Identify which cell holds the provided text, then report its (x, y) central coordinate. 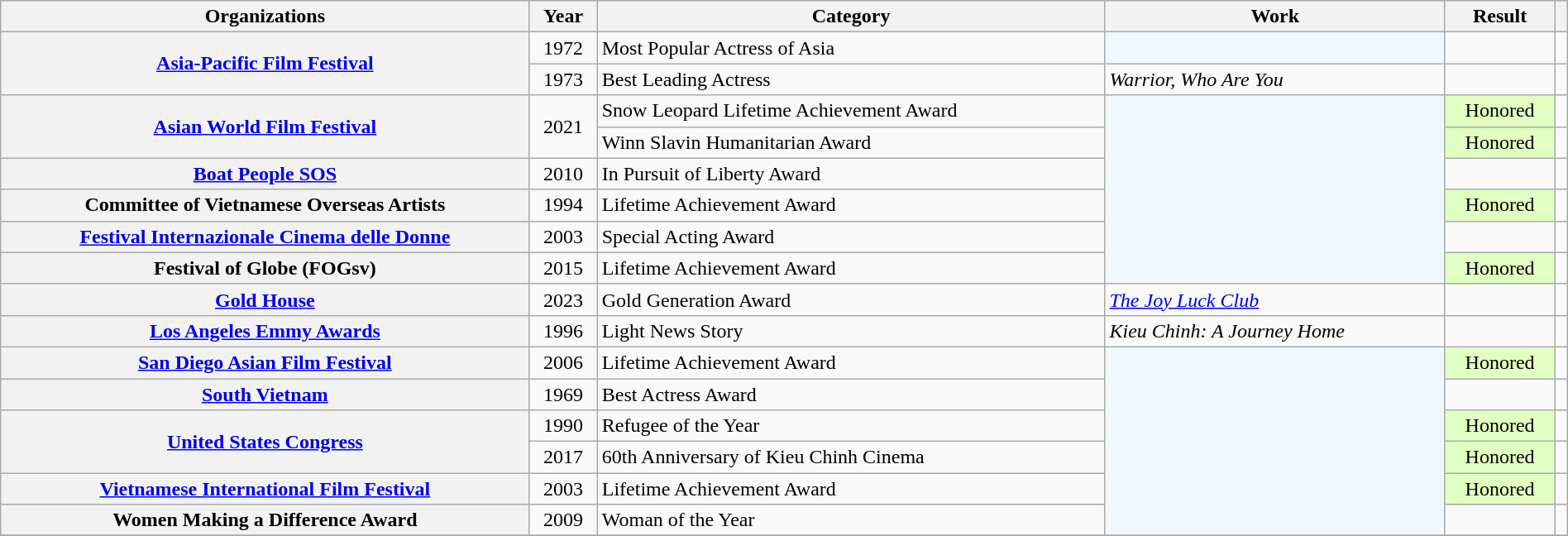
Category (851, 17)
Light News Story (851, 331)
2009 (563, 520)
2006 (563, 362)
Most Popular Actress of Asia (851, 48)
Gold Generation Award (851, 299)
Kieu Chinh: A Journey Home (1275, 331)
The Joy Luck Club (1275, 299)
Refugee of the Year (851, 426)
Organizations (265, 17)
1973 (563, 79)
Festival Internazionale Cinema delle Donne (265, 237)
2015 (563, 268)
Boat People SOS (265, 174)
Special Acting Award (851, 237)
60th Anniversary of Kieu Chinh Cinema (851, 457)
Festival of Globe (FOGsv) (265, 268)
Committee of Vietnamese Overseas Artists (265, 205)
San Diego Asian Film Festival (265, 362)
In Pursuit of Liberty Award (851, 174)
Warrior, Who Are You (1275, 79)
Asia-Pacific Film Festival (265, 64)
Work (1275, 17)
1972 (563, 48)
Best Actress Award (851, 395)
Asian World Film Festival (265, 127)
Women Making a Difference Award (265, 520)
Vietnamese International Film Festival (265, 489)
Gold House (265, 299)
Year (563, 17)
1996 (563, 331)
Best Leading Actress (851, 79)
Woman of the Year (851, 520)
South Vietnam (265, 395)
United States Congress (265, 442)
1994 (563, 205)
Winn Slavin Humanitarian Award (851, 142)
2010 (563, 174)
2023 (563, 299)
2021 (563, 127)
1990 (563, 426)
Los Angeles Emmy Awards (265, 331)
Result (1499, 17)
2017 (563, 457)
1969 (563, 395)
Snow Leopard Lifetime Achievement Award (851, 111)
